Pinpoint the cell where the given text exists, returning its [X, Y] midpoint coordinate. 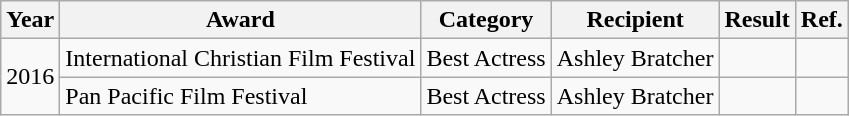
Year [30, 20]
Award [240, 20]
Ref. [822, 20]
Result [757, 20]
Pan Pacific Film Festival [240, 96]
Recipient [635, 20]
International Christian Film Festival [240, 58]
Category [486, 20]
2016 [30, 77]
